Return the [x, y] coordinate for the center point of the cell that contains the specified text.  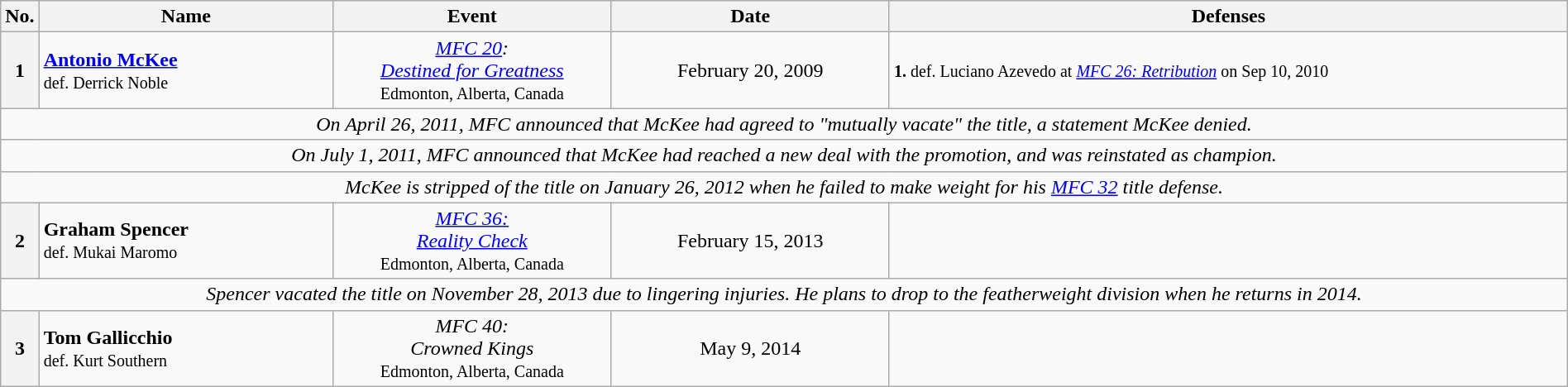
Event [471, 17]
Graham Spencerdef. Mukai Maromo [185, 241]
No. [20, 17]
Tom Gallicchiodef. Kurt Southern [185, 348]
McKee is stripped of the title on January 26, 2012 when he failed to make weight for his MFC 32 title defense. [784, 187]
On April 26, 2011, MFC announced that McKee had agreed to "mutually vacate" the title, a statement McKee denied. [784, 124]
1 [20, 70]
Defenses [1228, 17]
Name [185, 17]
1. def. Luciano Azevedo at MFC 26: Retribution on Sep 10, 2010 [1228, 70]
MFC 36:Reality CheckEdmonton, Alberta, Canada [471, 241]
Date [750, 17]
MFC 20:Destined for GreatnessEdmonton, Alberta, Canada [471, 70]
MFC 40:Crowned KingsEdmonton, Alberta, Canada [471, 348]
On July 1, 2011, MFC announced that McKee had reached a new deal with the promotion, and was reinstated as champion. [784, 155]
Antonio McKeedef. Derrick Noble [185, 70]
2 [20, 241]
February 15, 2013 [750, 241]
Spencer vacated the title on November 28, 2013 due to lingering injuries. He plans to drop to the featherweight division when he returns in 2014. [784, 294]
February 20, 2009 [750, 70]
3 [20, 348]
May 9, 2014 [750, 348]
